Scan for the cell matching the given text and deliver its [x, y] coordinate at center. 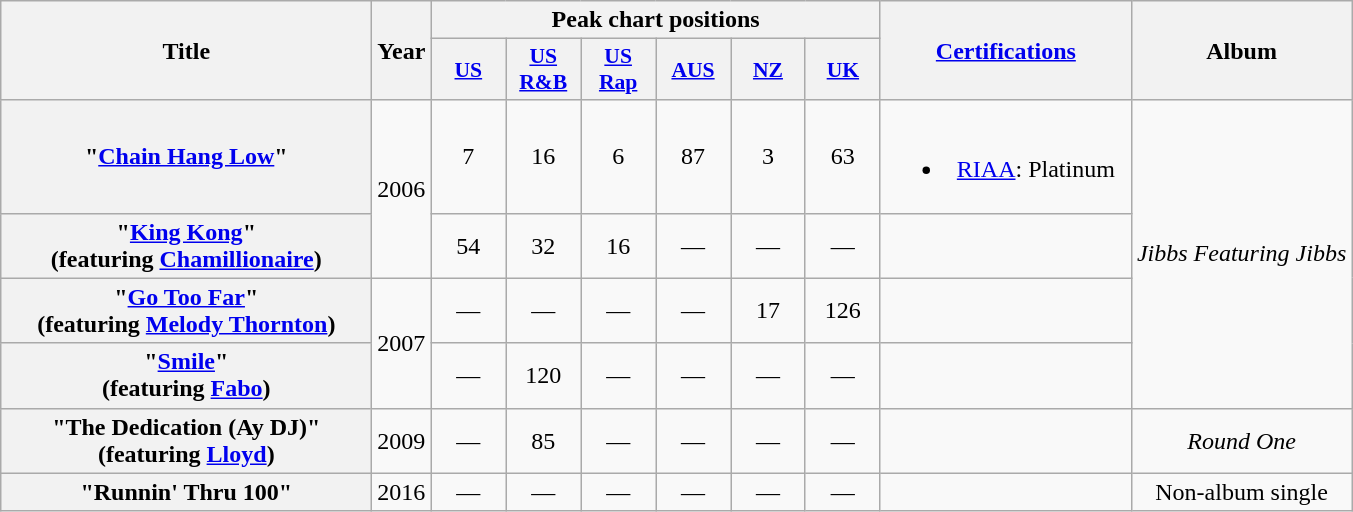
"Runnin' Thru 100" [186, 492]
63 [842, 156]
US Rap [618, 70]
85 [544, 440]
AUS [694, 70]
Title [186, 50]
Non-album single [1241, 492]
7 [468, 156]
UK [842, 70]
US [468, 70]
"Smile" (featuring Fabo) [186, 376]
Jibbs Featuring Jibbs [1241, 254]
2016 [402, 492]
"King Kong" (featuring Chamillionaire) [186, 246]
Round One [1241, 440]
Album [1241, 50]
Certifications [1006, 50]
Year [402, 50]
Peak chart positions [656, 20]
17 [768, 310]
RIAA: Platinum [1006, 156]
32 [544, 246]
54 [468, 246]
6 [618, 156]
"The Dedication (Ay DJ)" (featuring Lloyd) [186, 440]
126 [842, 310]
2007 [402, 343]
"Chain Hang Low" [186, 156]
NZ [768, 70]
"Go Too Far" (featuring Melody Thornton) [186, 310]
2009 [402, 440]
2006 [402, 189]
120 [544, 376]
3 [768, 156]
87 [694, 156]
US R&B [544, 70]
